Determine the [x, y] coordinate at the center of the cell enclosing the given text.  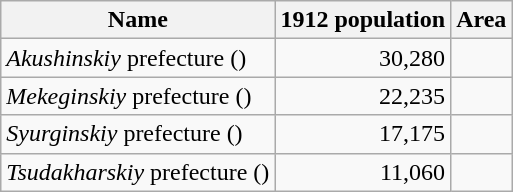
Name [138, 20]
30,280 [363, 58]
1912 population [363, 20]
17,175 [363, 134]
Akushinskiy prefecture () [138, 58]
Mekeginskiy prefecture () [138, 96]
Syurginskiy prefecture () [138, 134]
11,060 [363, 172]
Area [482, 20]
Tsudakharskiy prefecture () [138, 172]
22,235 [363, 96]
